Output the (X, Y) coordinate of the center of the cell containing the given text.  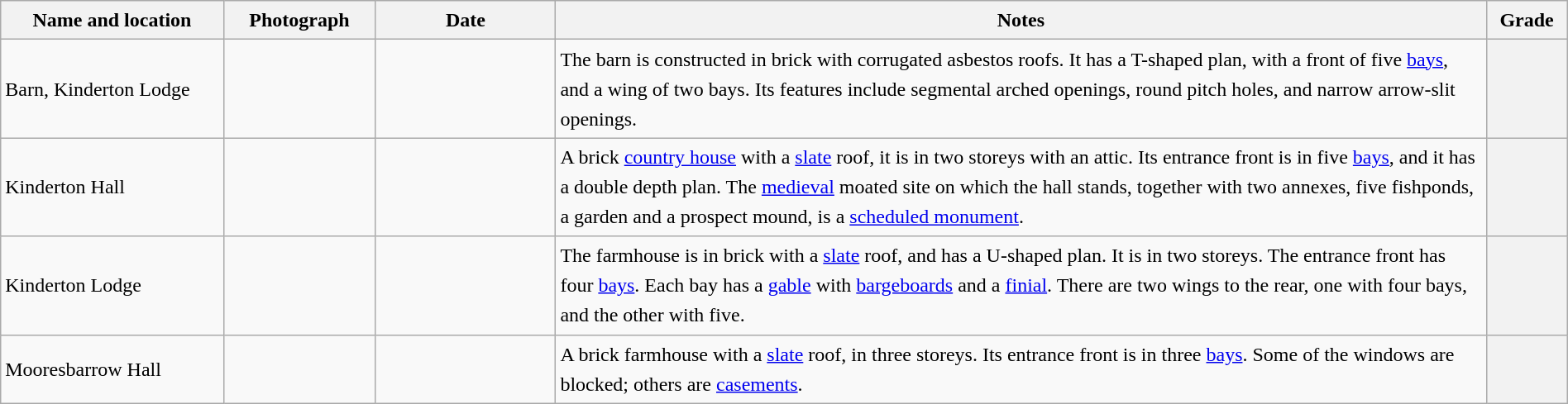
Grade (1527, 20)
Barn, Kinderton Lodge (112, 89)
Notes (1021, 20)
Date (466, 20)
Photograph (299, 20)
Kinderton Lodge (112, 286)
A brick farmhouse with a slate roof, in three storeys. Its entrance front is in three bays. Some of the windows are blocked; others are casements. (1021, 368)
Name and location (112, 20)
Kinderton Hall (112, 187)
Mooresbarrow Hall (112, 368)
